From the cell containing the given text, extract its center point as [X, Y] coordinate. 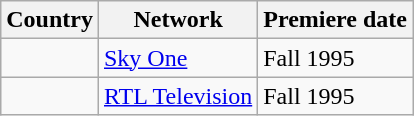
RTL Television [178, 96]
Network [178, 20]
Sky One [178, 58]
Premiere date [336, 20]
Country [50, 20]
